Scan for the cell matching the given text and deliver its [x, y] coordinate at center. 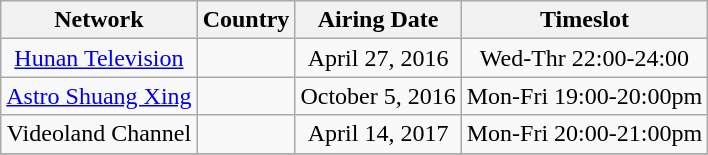
Videoland Channel [99, 134]
October 5, 2016 [378, 96]
Mon-Fri 20:00-21:00pm [584, 134]
Country [246, 20]
April 14, 2017 [378, 134]
Airing Date [378, 20]
Timeslot [584, 20]
Mon-Fri 19:00-20:00pm [584, 96]
Astro Shuang Xing [99, 96]
Wed-Thr 22:00-24:00 [584, 58]
April 27, 2016 [378, 58]
Hunan Television [99, 58]
Network [99, 20]
